Find where the given text appears and provide that cell's center as [x, y] coordinate. 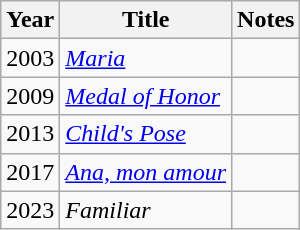
Medal of Honor [146, 96]
Notes [266, 20]
Maria [146, 58]
2013 [30, 134]
Title [146, 20]
2003 [30, 58]
Familiar [146, 210]
Year [30, 20]
2017 [30, 172]
Ana, mon amour [146, 172]
2023 [30, 210]
Child's Pose [146, 134]
2009 [30, 96]
